Pinpoint the cell where the given text exists, returning its (x, y) midpoint coordinate. 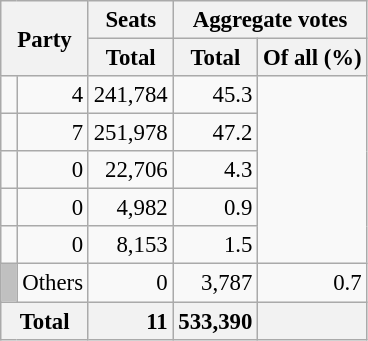
0.9 (216, 208)
3,787 (216, 283)
47.2 (216, 133)
4,982 (130, 208)
Aggregate votes (270, 20)
45.3 (216, 95)
1.5 (216, 245)
Of all (%) (312, 58)
4.3 (216, 170)
11 (130, 321)
4 (52, 95)
241,784 (130, 95)
Others (52, 283)
0.7 (312, 283)
22,706 (130, 170)
Party (45, 38)
7 (52, 133)
8,153 (130, 245)
Seats (130, 20)
251,978 (130, 133)
533,390 (216, 321)
